Output the [X, Y] coordinate of the center of the cell containing the given text.  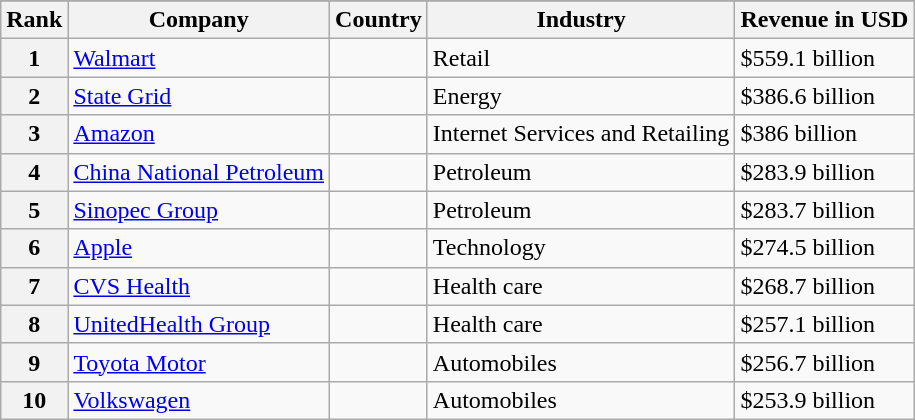
$386 billion [824, 134]
Apple [199, 248]
3 [34, 134]
State Grid [199, 96]
$257.1 billion [824, 324]
2 [34, 96]
$268.7 billion [824, 286]
6 [34, 248]
Amazon [199, 134]
Company [199, 20]
Toyota Motor [199, 362]
1 [34, 58]
Rank [34, 20]
Volkswagen [199, 400]
Industry [581, 20]
$283.9 billion [824, 172]
Retail [581, 58]
$274.5 billion [824, 248]
10 [34, 400]
Country [379, 20]
Energy [581, 96]
China National Petroleum [199, 172]
CVS Health [199, 286]
UnitedHealth Group [199, 324]
4 [34, 172]
5 [34, 210]
Revenue in USD [824, 20]
$283.7 billion [824, 210]
Internet Services and Retailing [581, 134]
9 [34, 362]
$386.6 billion [824, 96]
$256.7 billion [824, 362]
Sinopec Group [199, 210]
7 [34, 286]
Technology [581, 248]
8 [34, 324]
$253.9 billion [824, 400]
$559.1 billion [824, 58]
Walmart [199, 58]
